Output the (X, Y) coordinate of the center of the cell containing the given text.  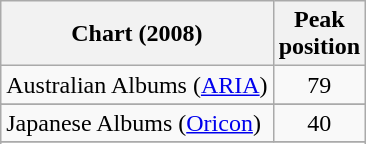
79 (319, 85)
Japanese Albums (Oricon) (137, 123)
40 (319, 123)
Chart (2008) (137, 34)
Australian Albums (ARIA) (137, 85)
Peakposition (319, 34)
